For the text-containing cell, return its midpoint in [X, Y] coordinate format. 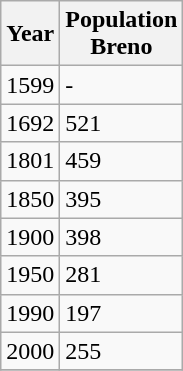
1950 [30, 275]
398 [122, 237]
395 [122, 199]
- [122, 85]
459 [122, 161]
255 [122, 351]
197 [122, 313]
1692 [30, 123]
Year [30, 34]
1801 [30, 161]
1599 [30, 85]
281 [122, 275]
1900 [30, 237]
Population Breno [122, 34]
1850 [30, 199]
2000 [30, 351]
1990 [30, 313]
521 [122, 123]
